Search for the cell housing the specified text and yield its (x, y) center coordinate. 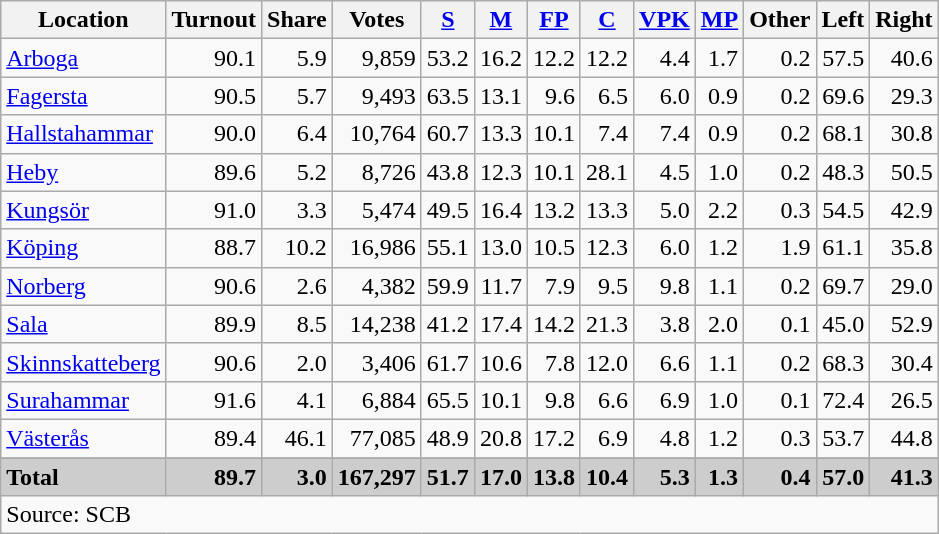
7.8 (554, 362)
0.4 (780, 477)
4.1 (298, 400)
72.4 (843, 400)
43.8 (448, 172)
63.5 (448, 96)
6.5 (606, 96)
42.9 (904, 210)
68.1 (843, 134)
1.3 (719, 477)
17.2 (554, 438)
89.6 (214, 172)
Votes (376, 20)
S (448, 20)
10.6 (500, 362)
28.1 (606, 172)
3.3 (298, 210)
65.5 (448, 400)
Source: SCB (470, 515)
21.3 (606, 324)
Arboga (84, 58)
2.6 (298, 286)
Turnout (214, 20)
10.2 (298, 248)
16.4 (500, 210)
55.1 (448, 248)
5.9 (298, 58)
26.5 (904, 400)
Right (904, 20)
89.9 (214, 324)
57.0 (843, 477)
5.2 (298, 172)
69.6 (843, 96)
4.4 (665, 58)
8.5 (298, 324)
68.3 (843, 362)
44.8 (904, 438)
89.7 (214, 477)
Share (298, 20)
Total (84, 477)
30.8 (904, 134)
14,238 (376, 324)
91.0 (214, 210)
20.8 (500, 438)
9,859 (376, 58)
Skinnskatteberg (84, 362)
9,493 (376, 96)
60.7 (448, 134)
Location (84, 20)
49.5 (448, 210)
Other (780, 20)
14.2 (554, 324)
MP (719, 20)
35.8 (904, 248)
29.3 (904, 96)
46.1 (298, 438)
8,726 (376, 172)
4.8 (665, 438)
61.7 (448, 362)
C (606, 20)
48.3 (843, 172)
4,382 (376, 286)
9.6 (554, 96)
48.9 (448, 438)
13.2 (554, 210)
VPK (665, 20)
5,474 (376, 210)
13.8 (554, 477)
FP (554, 20)
16.2 (500, 58)
Västerås (84, 438)
41.3 (904, 477)
51.7 (448, 477)
11.7 (500, 286)
61.1 (843, 248)
90.5 (214, 96)
17.0 (500, 477)
6.4 (298, 134)
2.2 (719, 210)
13.1 (500, 96)
1.7 (719, 58)
54.5 (843, 210)
13.0 (500, 248)
10,764 (376, 134)
1.9 (780, 248)
41.2 (448, 324)
90.1 (214, 58)
59.9 (448, 286)
90.0 (214, 134)
53.7 (843, 438)
4.5 (665, 172)
53.2 (448, 58)
Fagersta (84, 96)
Heby (84, 172)
10.5 (554, 248)
Norberg (84, 286)
167,297 (376, 477)
88.7 (214, 248)
Köping (84, 248)
6,884 (376, 400)
50.5 (904, 172)
52.9 (904, 324)
16,986 (376, 248)
Surahammar (84, 400)
Kungsör (84, 210)
Left (843, 20)
5.0 (665, 210)
57.5 (843, 58)
30.4 (904, 362)
29.0 (904, 286)
89.4 (214, 438)
69.7 (843, 286)
77,085 (376, 438)
40.6 (904, 58)
12.0 (606, 362)
17.4 (500, 324)
3.8 (665, 324)
10.4 (606, 477)
7.9 (554, 286)
5.3 (665, 477)
Hallstahammar (84, 134)
9.5 (606, 286)
91.6 (214, 400)
3.0 (298, 477)
45.0 (843, 324)
Sala (84, 324)
5.7 (298, 96)
M (500, 20)
3,406 (376, 362)
